Determine the (X, Y) coordinate at the center of the cell enclosing the given text.  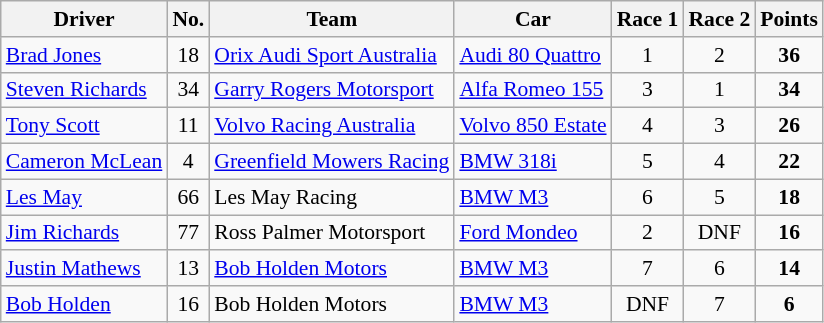
Volvo 850 Estate (532, 126)
Team (332, 19)
Volvo Racing Australia (332, 126)
Audi 80 Quattro (532, 55)
Race 1 (648, 19)
36 (789, 55)
Race 2 (719, 19)
66 (188, 197)
Justin Mathews (84, 269)
Orix Audi Sport Australia (332, 55)
No. (188, 19)
Bob Holden (84, 304)
Points (789, 19)
Les May Racing (332, 197)
Garry Rogers Motorsport (332, 90)
BMW 318i (532, 162)
Ross Palmer Motorsport (332, 233)
Brad Jones (84, 55)
Car (532, 19)
14 (789, 269)
Les May (84, 197)
Ford Mondeo (532, 233)
Steven Richards (84, 90)
Driver (84, 19)
26 (789, 126)
22 (789, 162)
Alfa Romeo 155 (532, 90)
Cameron McLean (84, 162)
13 (188, 269)
Greenfield Mowers Racing (332, 162)
77 (188, 233)
Jim Richards (84, 233)
Tony Scott (84, 126)
11 (188, 126)
